Scan for the cell matching the given text and deliver its [x, y] coordinate at center. 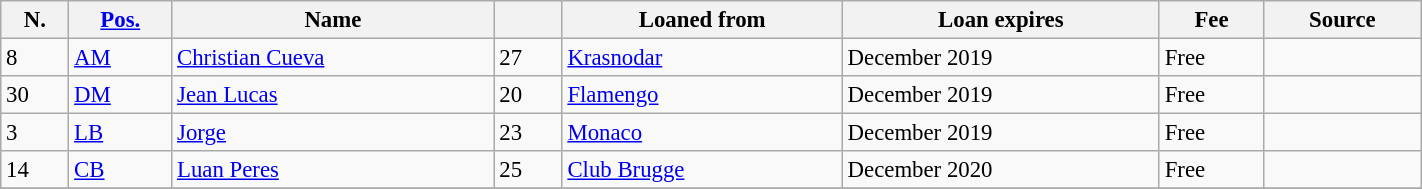
8 [35, 58]
25 [528, 170]
14 [35, 170]
Loan expires [1000, 20]
Fee [1211, 20]
AM [120, 58]
Loaned from [702, 20]
Jean Lucas [333, 95]
30 [35, 95]
Christian Cueva [333, 58]
Krasnodar [702, 58]
CB [120, 170]
Luan Peres [333, 170]
3 [35, 133]
Name [333, 20]
N. [35, 20]
December 2020 [1000, 170]
20 [528, 95]
Pos. [120, 20]
Club Brugge [702, 170]
Monaco [702, 133]
LB [120, 133]
Jorge [333, 133]
Source [1343, 20]
DM [120, 95]
27 [528, 58]
Flamengo [702, 95]
23 [528, 133]
